Find where the given text appears and provide that cell's center as (X, Y) coordinate. 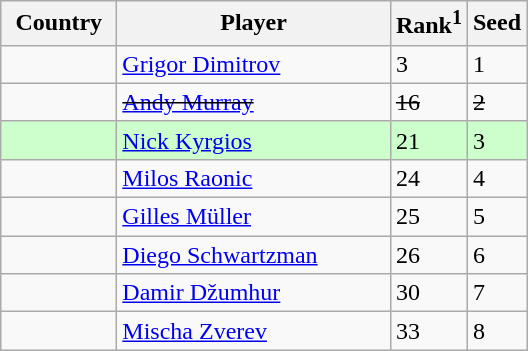
Seed (496, 24)
25 (428, 217)
21 (428, 140)
2 (496, 102)
Damir Džumhur (254, 293)
Diego Schwartzman (254, 255)
24 (428, 178)
16 (428, 102)
Country (59, 24)
Andy Murray (254, 102)
5 (496, 217)
6 (496, 255)
33 (428, 331)
Mischa Zverev (254, 331)
Player (254, 24)
Rank1 (428, 24)
26 (428, 255)
1 (496, 64)
8 (496, 331)
Grigor Dimitrov (254, 64)
Gilles Müller (254, 217)
Milos Raonic (254, 178)
Nick Kyrgios (254, 140)
30 (428, 293)
4 (496, 178)
7 (496, 293)
